Detect which cell encompasses the target text, then output its [X, Y] center coordinate. 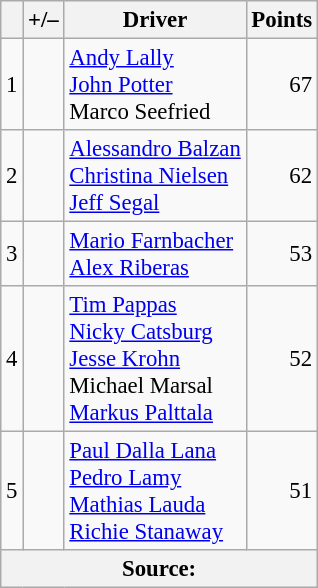
67 [282, 85]
+/– [44, 20]
52 [282, 359]
1 [12, 85]
Mario Farnbacher Alex Riberas [155, 254]
4 [12, 359]
Alessandro Balzan Christina Nielsen Jeff Segal [155, 176]
Tim Pappas Nicky Catsburg Jesse Krohn Michael Marsal Markus Palttala [155, 359]
Andy Lally John Potter Marco Seefried [155, 85]
Source: [160, 569]
51 [282, 492]
2 [12, 176]
Driver [155, 20]
Points [282, 20]
Paul Dalla Lana Pedro Lamy Mathias Lauda Richie Stanaway [155, 492]
3 [12, 254]
62 [282, 176]
53 [282, 254]
5 [12, 492]
